Return [x, y] of the center of cell containing provided text 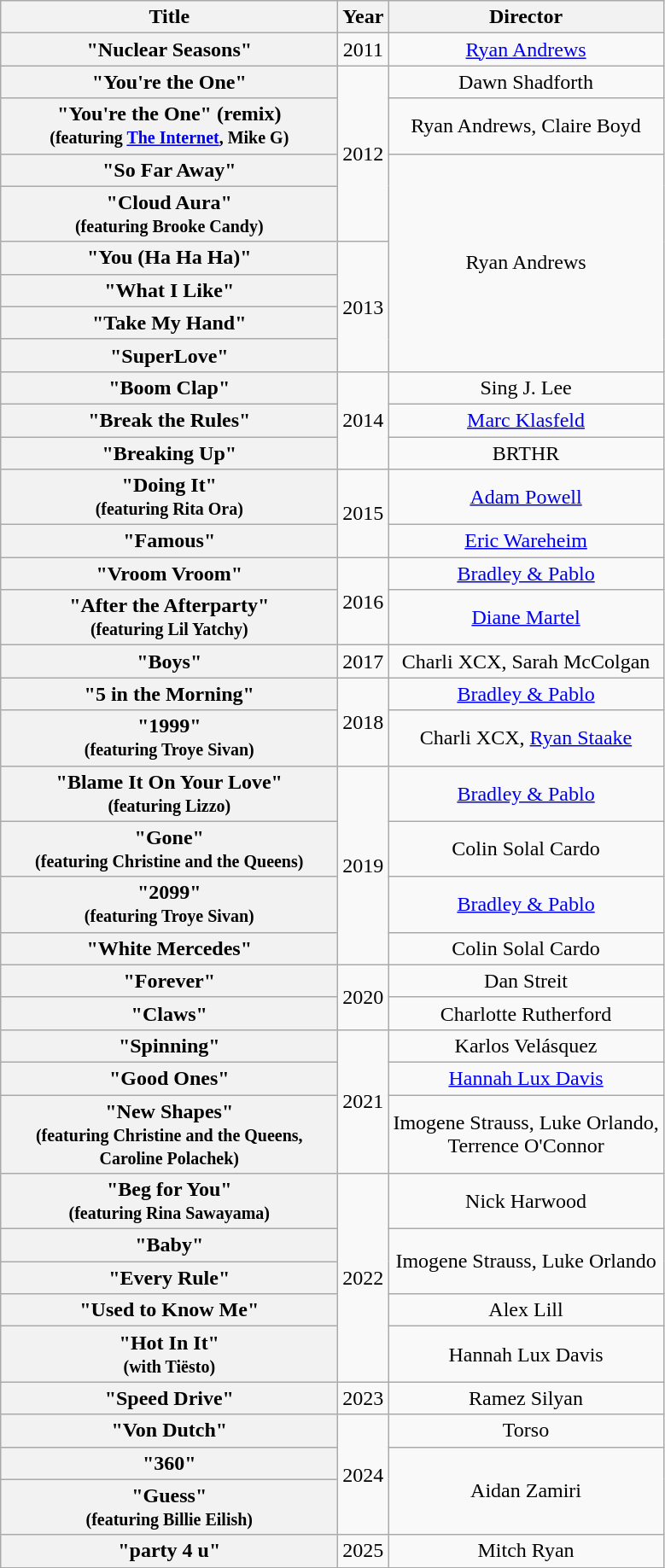
2025 [364, 1551]
Title [169, 17]
"Nuclear Seasons" [169, 50]
"1999" (featuring Troye Sivan) [169, 737]
Director [526, 17]
"Breaking Up" [169, 453]
Dan Streit [526, 981]
2016 [364, 601]
2024 [364, 1475]
"Baby" [169, 1245]
"Boom Clap" [169, 388]
"Vroom Vroom" [169, 574]
"party 4 u" [169, 1551]
"So Far Away" [169, 170]
"360" [169, 1463]
Sing J. Lee [526, 388]
2017 [364, 662]
"After the Afterparty" (featuring Lil Yatchy) [169, 618]
"Guess" (featuring Billie Eilish) [169, 1507]
"Von Dutch" [169, 1431]
"Doing It" (featuring Rita Ora) [169, 497]
Torso [526, 1431]
2019 [364, 866]
"2099" (featuring Troye Sivan) [169, 905]
Alex Lill [526, 1310]
"Every Rule" [169, 1278]
Charlotte Rutherford [526, 1013]
"Good Ones" [169, 1078]
"Gone" (featuring Christine and the Queens) [169, 848]
2011 [364, 50]
Imogene Strauss, Luke Orlando [526, 1262]
Diane Martel [526, 618]
2012 [364, 154]
Marc Klasfeld [526, 420]
2014 [364, 420]
"Boys" [169, 662]
Ryan Andrews, Claire Boyd [526, 126]
"You (Ha Ha Ha)" [169, 258]
2021 [364, 1101]
2022 [364, 1278]
Mitch Ryan [526, 1551]
BRTHR [526, 453]
2020 [364, 997]
2015 [364, 514]
2023 [364, 1398]
"New Shapes" (featuring Christine and the Queens, Caroline Polachek) [169, 1134]
Dawn Shadforth [526, 82]
Eric Wareheim [526, 541]
"Blame It On Your Love" (featuring Lizzo) [169, 794]
Charli XCX, Ryan Staake [526, 737]
"Break the Rules" [169, 420]
2018 [364, 722]
"5 in the Morning" [169, 694]
Charli XCX, Sarah McColgan [526, 662]
"SuperLove" [169, 355]
Imogene Strauss, Luke Orlando,Terrence O'Connor [526, 1134]
"What I Like" [169, 290]
"You're the One" (remix) (featuring The Internet, Mike G) [169, 126]
"Beg for You" (featuring Rina Sawayama) [169, 1202]
Nick Harwood [526, 1202]
"Cloud Aura" (featuring Brooke Candy) [169, 213]
"You're the One" [169, 82]
Year [364, 17]
"Forever" [169, 981]
Karlos Velásquez [526, 1046]
"Claws" [169, 1013]
"Used to Know Me" [169, 1310]
"Spinning" [169, 1046]
"Famous" [169, 541]
"Take My Hand" [169, 323]
"Hot In It" (with Tiësto) [169, 1354]
2013 [364, 306]
Adam Powell [526, 497]
"White Mercedes" [169, 948]
Ramez Silyan [526, 1398]
"Speed Drive" [169, 1398]
Aidan Zamiri [526, 1490]
